Scan for the cell matching the given text and deliver its [x, y] coordinate at center. 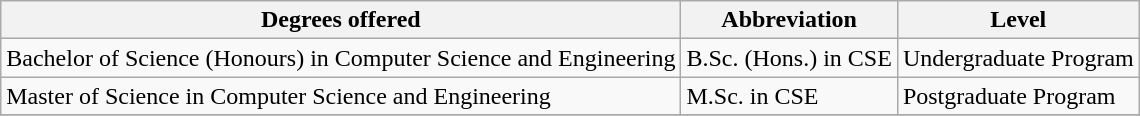
Abbreviation [789, 20]
Master of Science in Computer Science and Engineering [341, 96]
Level [1018, 20]
Bachelor of Science (Honours) in Computer Science and Engineering [341, 58]
Postgraduate Program [1018, 96]
B.Sc. (Hons.) in CSE [789, 58]
Undergraduate Program [1018, 58]
M.Sc. in CSE [789, 96]
Degrees offered [341, 20]
